Return [x, y] of the center of cell containing provided text 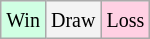
Draw [72, 20]
Loss [126, 20]
Win [24, 20]
